Return the (x, y) coordinate for the center point of the cell that contains the specified text.  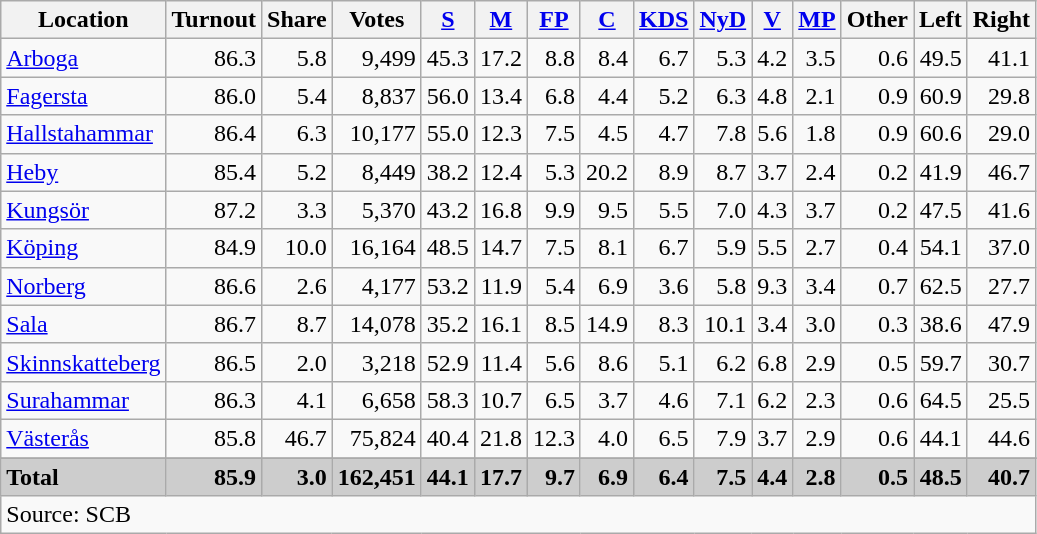
45.3 (448, 58)
2.8 (817, 477)
9,499 (376, 58)
27.7 (1001, 286)
3.3 (298, 210)
Left (941, 20)
7.1 (723, 400)
86.6 (214, 286)
Köping (84, 248)
MP (817, 20)
17.7 (500, 477)
7.8 (723, 134)
9.9 (554, 210)
Turnout (214, 20)
29.0 (1001, 134)
21.8 (500, 438)
11.9 (500, 286)
16.8 (500, 210)
Kungsör (84, 210)
4.8 (772, 96)
84.9 (214, 248)
Votes (376, 20)
4.5 (606, 134)
Surahammar (84, 400)
38.6 (941, 324)
4.3 (772, 210)
60.9 (941, 96)
M (500, 20)
58.3 (448, 400)
64.5 (941, 400)
Right (1001, 20)
2.6 (298, 286)
8,837 (376, 96)
62.5 (941, 286)
49.5 (941, 58)
40.4 (448, 438)
86.5 (214, 362)
86.7 (214, 324)
Västerås (84, 438)
V (772, 20)
86.0 (214, 96)
14.9 (606, 324)
Fagersta (84, 96)
7.9 (723, 438)
40.7 (1001, 477)
59.7 (941, 362)
47.9 (1001, 324)
9.3 (772, 286)
44.6 (1001, 438)
8.8 (554, 58)
86.4 (214, 134)
KDS (664, 20)
35.2 (448, 324)
0.3 (877, 324)
10.0 (298, 248)
5.1 (664, 362)
8,449 (376, 172)
4.2 (772, 58)
Total (84, 477)
Source: SCB (518, 515)
47.5 (941, 210)
75,824 (376, 438)
43.2 (448, 210)
162,451 (376, 477)
4.1 (298, 400)
52.9 (448, 362)
2.4 (817, 172)
0.7 (877, 286)
3.5 (817, 58)
1.8 (817, 134)
Other (877, 20)
13.4 (500, 96)
Share (298, 20)
2.7 (817, 248)
8.9 (664, 172)
85.8 (214, 438)
Norberg (84, 286)
4.0 (606, 438)
Arboga (84, 58)
9.5 (606, 210)
20.2 (606, 172)
17.2 (500, 58)
54.1 (941, 248)
10.7 (500, 400)
4.6 (664, 400)
8.3 (664, 324)
41.9 (941, 172)
5.9 (723, 248)
30.7 (1001, 362)
Heby (84, 172)
55.0 (448, 134)
5,370 (376, 210)
8.5 (554, 324)
16,164 (376, 248)
38.2 (448, 172)
3.6 (664, 286)
FP (554, 20)
85.4 (214, 172)
8.4 (606, 58)
12.4 (500, 172)
87.2 (214, 210)
41.1 (1001, 58)
29.8 (1001, 96)
8.1 (606, 248)
11.4 (500, 362)
9.7 (554, 477)
Skinnskatteberg (84, 362)
Location (84, 20)
25.5 (1001, 400)
8.6 (606, 362)
53.2 (448, 286)
14,078 (376, 324)
56.0 (448, 96)
14.7 (500, 248)
37.0 (1001, 248)
3,218 (376, 362)
7.0 (723, 210)
6,658 (376, 400)
85.9 (214, 477)
0.4 (877, 248)
16.1 (500, 324)
2.1 (817, 96)
4.7 (664, 134)
2.3 (817, 400)
10.1 (723, 324)
S (448, 20)
NyD (723, 20)
2.0 (298, 362)
Hallstahammar (84, 134)
41.6 (1001, 210)
4,177 (376, 286)
60.6 (941, 134)
10,177 (376, 134)
Sala (84, 324)
6.4 (664, 477)
C (606, 20)
